From the cell containing the given text, extract its center point as (X, Y) coordinate. 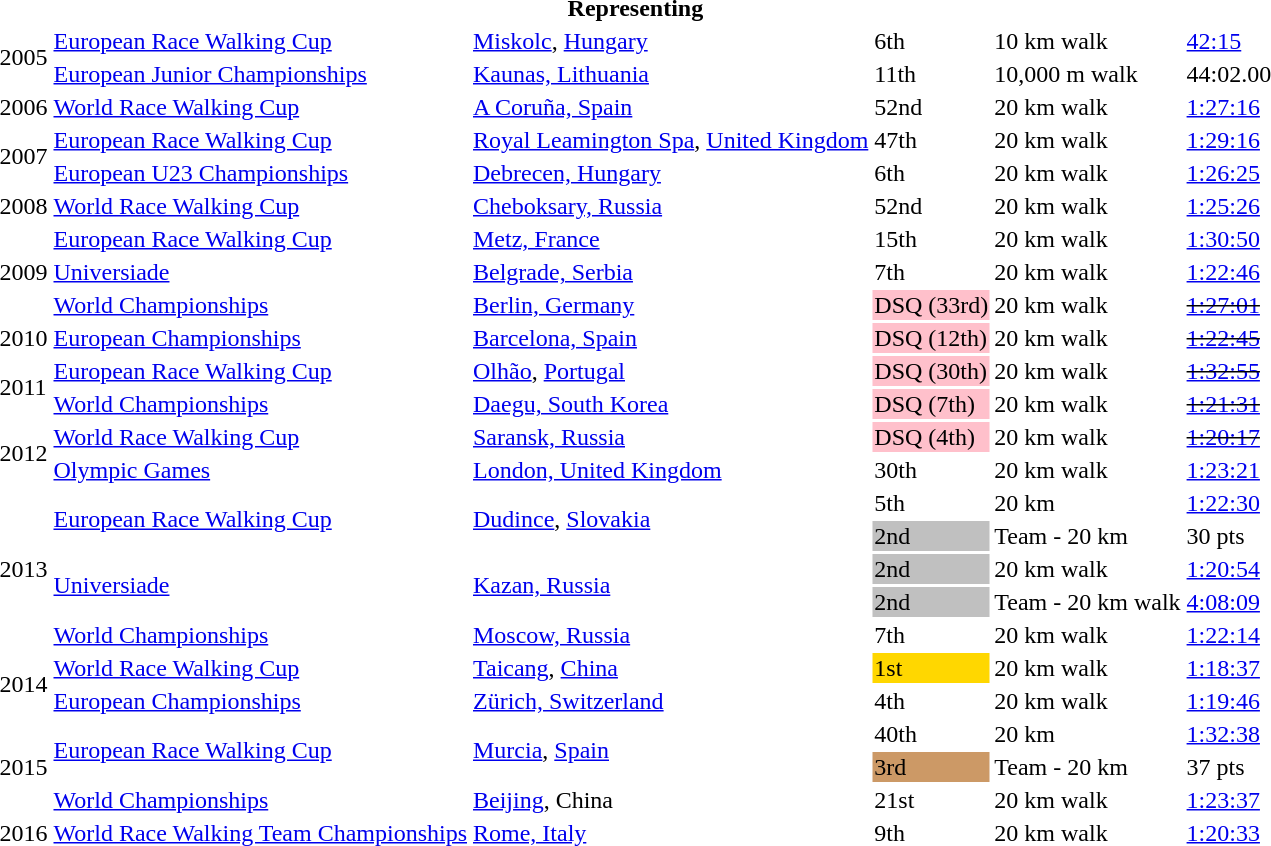
Olympic Games (260, 470)
DSQ (33rd) (932, 305)
Zürich, Switzerland (671, 701)
4th (932, 701)
Cheboksary, Russia (671, 206)
Barcelona, Spain (671, 338)
European Junior Championships (260, 74)
European U23 Championships (260, 173)
Debrecen, Hungary (671, 173)
DSQ (4th) (932, 437)
10 km walk (1088, 41)
Murcia, Spain (671, 750)
DSQ (30th) (932, 371)
11th (932, 74)
Moscow, Russia (671, 635)
Miskolc, Hungary (671, 41)
London, United Kingdom (671, 470)
40th (932, 734)
DSQ (7th) (932, 404)
15th (932, 239)
Berlin, Germany (671, 305)
Royal Leamington Spa, United Kingdom (671, 140)
21st (932, 800)
30th (932, 470)
10,000 m walk (1088, 74)
Beijing, China (671, 800)
Saransk, Russia (671, 437)
Taicang, China (671, 668)
Belgrade, Serbia (671, 272)
Team - 20 km walk (1088, 602)
Olhão, Portugal (671, 371)
Metz, France (671, 239)
Dudince, Slovakia (671, 520)
Kazan, Russia (671, 586)
Daegu, South Korea (671, 404)
3rd (932, 767)
Kaunas, Lithuania (671, 74)
1st (932, 668)
5th (932, 503)
A Coruña, Spain (671, 107)
DSQ (12th) (932, 338)
47th (932, 140)
